Search for the cell housing the specified text and yield its (x, y) center coordinate. 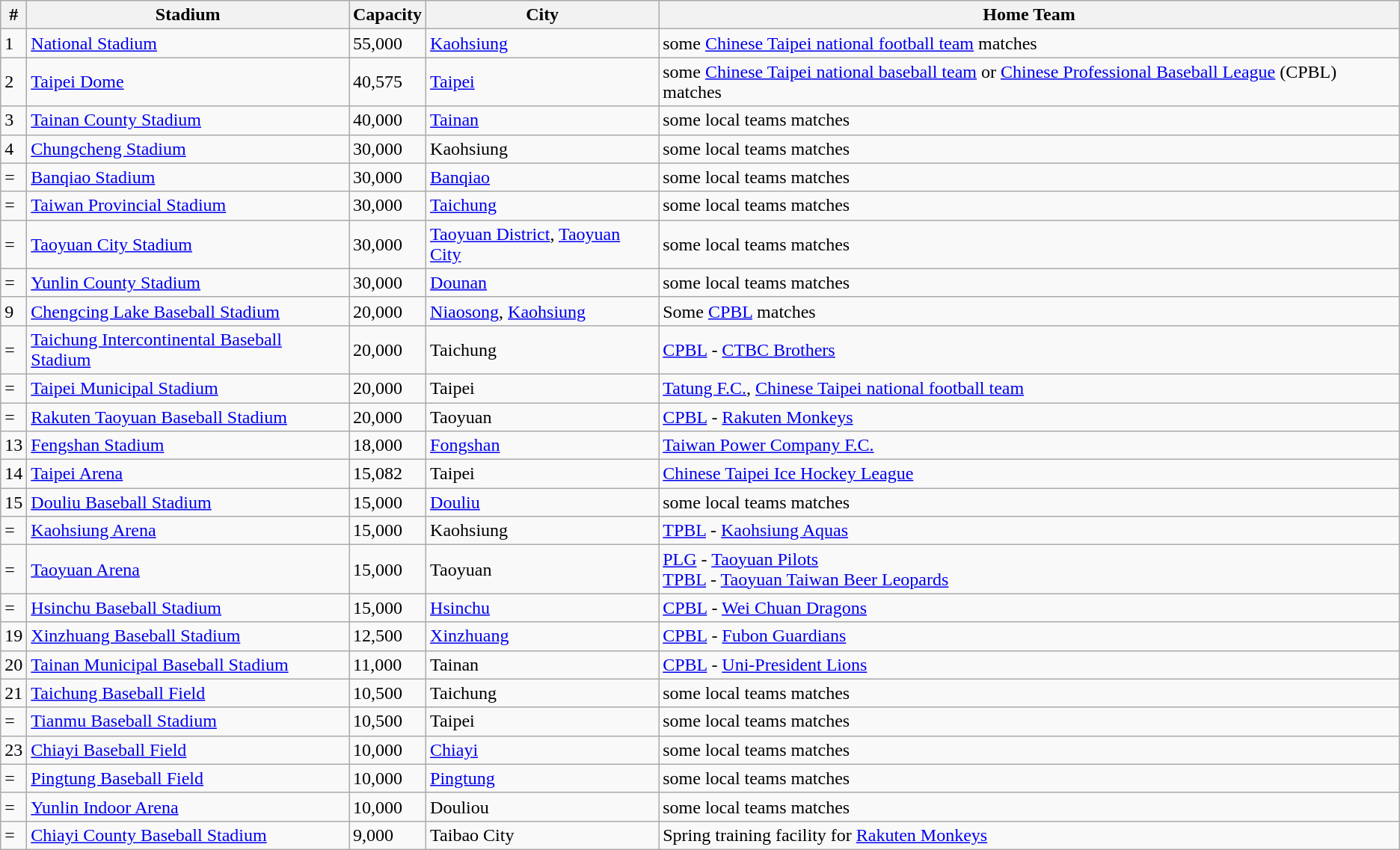
some Chinese Taipei national baseball team or Chinese Professional Baseball League (CPBL) matches (1029, 82)
Niaosong, Kaohsiung (543, 311)
9,000 (387, 835)
18,000 (387, 446)
11,000 (387, 665)
Tainan County Stadium (188, 120)
PLG - Taoyuan PilotsTPBL - Taoyuan Taiwan Beer Leopards (1029, 570)
Banqiao Stadium (188, 177)
Yunlin Indoor Arena (188, 807)
Spring training facility for Rakuten Monkeys (1029, 835)
1 (13, 43)
Tainan Municipal Baseball Stadium (188, 665)
2 (13, 82)
Kaohsiung Arena (188, 531)
Dounan (543, 283)
CPBL - Wei Chuan Dragons (1029, 608)
Taibao City (543, 835)
CPBL - Uni-President Lions (1029, 665)
Taoyuan Arena (188, 570)
Taipei Arena (188, 474)
# (13, 15)
Taipei Municipal Stadium (188, 388)
TPBL - Kaohsiung Aquas (1029, 531)
Capacity (387, 15)
Fengshan Stadium (188, 446)
Pingtung (543, 778)
Hsinchu Baseball Stadium (188, 608)
Taichung Baseball Field (188, 693)
Pingtung Baseball Field (188, 778)
Douliu (543, 502)
CPBL - Rakuten Monkeys (1029, 416)
Tatung F.C., Chinese Taipei national football team (1029, 388)
Home Team (1029, 15)
Hsinchu (543, 608)
23 (13, 750)
19 (13, 636)
Stadium (188, 15)
4 (13, 149)
Xinzhuang (543, 636)
Rakuten Taoyuan Baseball Stadium (188, 416)
CPBL - Fubon Guardians (1029, 636)
Douliu Baseball Stadium (188, 502)
City (543, 15)
20 (13, 665)
Taipei Dome (188, 82)
Tianmu Baseball Stadium (188, 721)
Taichung Intercontinental Baseball Stadium (188, 350)
Chengcing Lake Baseball Stadium (188, 311)
3 (13, 120)
Douliou (543, 807)
21 (13, 693)
Taiwan Power Company F.C. (1029, 446)
40,000 (387, 120)
National Stadium (188, 43)
Taiwan Provincial Stadium (188, 206)
some Chinese Taipei national football team matches (1029, 43)
Chiayi County Baseball Stadium (188, 835)
Chungcheng Stadium (188, 149)
15,082 (387, 474)
9 (13, 311)
Xinzhuang Baseball Stadium (188, 636)
Banqiao (543, 177)
CPBL - CTBC Brothers (1029, 350)
55,000 (387, 43)
Chinese Taipei Ice Hockey League (1029, 474)
14 (13, 474)
12,500 (387, 636)
Chiayi Baseball Field (188, 750)
40,575 (387, 82)
Taoyuan District, Taoyuan City (543, 244)
Fongshan (543, 446)
Taoyuan City Stadium (188, 244)
Yunlin County Stadium (188, 283)
13 (13, 446)
15 (13, 502)
Some CPBL matches (1029, 311)
Chiayi (543, 750)
